Find where the given text appears and provide that cell's center as (x, y) coordinate. 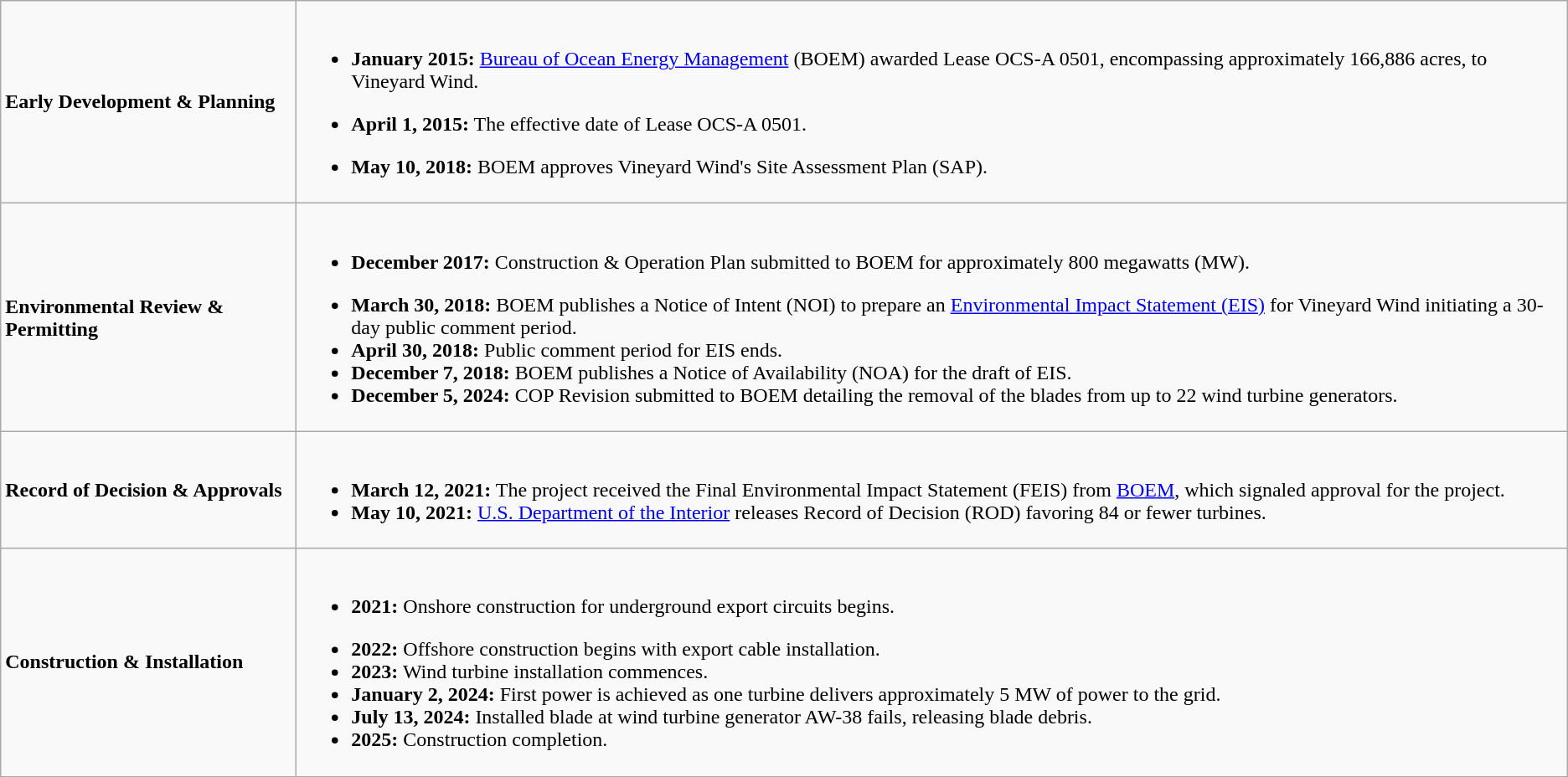
Record of Decision & Approvals (149, 490)
Environmental Review & Permitting (149, 317)
Construction & Installation (149, 662)
Early Development & Planning (149, 102)
